Identify which cell holds the provided text, then report its [X, Y] central coordinate. 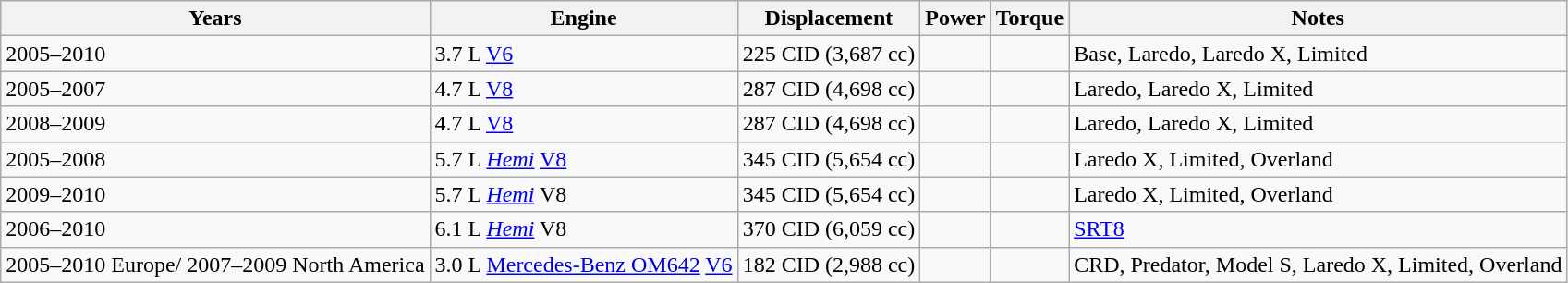
SRT8 [1318, 229]
Years [215, 18]
Torque [1029, 18]
Notes [1318, 18]
2009–2010 [215, 194]
Base, Laredo, Laredo X, Limited [1318, 54]
Engine [584, 18]
CRD, Predator, Model S, Laredo X, Limited, Overland [1318, 265]
2005–2007 [215, 89]
Power [955, 18]
2008–2009 [215, 124]
2005–2010 [215, 54]
2005–2010 Europe/ 2007–2009 North America [215, 265]
182 CID (2,988 cc) [829, 265]
2006–2010 [215, 229]
370 CID (6,059 cc) [829, 229]
3.0 L Mercedes-Benz OM642 V6 [584, 265]
3.7 L V6 [584, 54]
225 CID (3,687 cc) [829, 54]
6.1 L Hemi V8 [584, 229]
2005–2008 [215, 159]
Displacement [829, 18]
